Search for the cell housing the specified text and yield its [x, y] center coordinate. 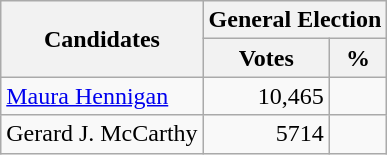
Maura Hennigan [102, 96]
Gerard J. McCarthy [102, 134]
10,465 [266, 96]
General Election [295, 20]
5714 [266, 134]
% [358, 58]
Candidates [102, 39]
Votes [266, 58]
